Identify which cell holds the provided text, then report its (x, y) central coordinate. 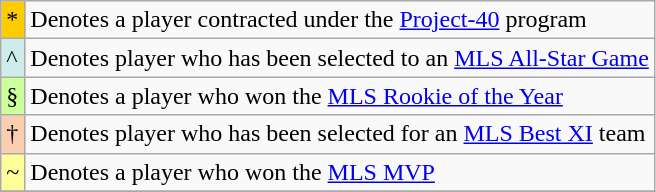
§ (13, 96)
Denotes player who has been selected for an MLS Best XI team (340, 134)
† (13, 134)
Denotes a player who won the MLS MVP (340, 172)
Denotes a player who won the MLS Rookie of the Year (340, 96)
^ (13, 58)
Denotes a player contracted under the Project-40 program (340, 20)
~ (13, 172)
Denotes player who has been selected to an MLS All-Star Game (340, 58)
* (13, 20)
